Output the (x, y) coordinate of the center of the cell containing the given text.  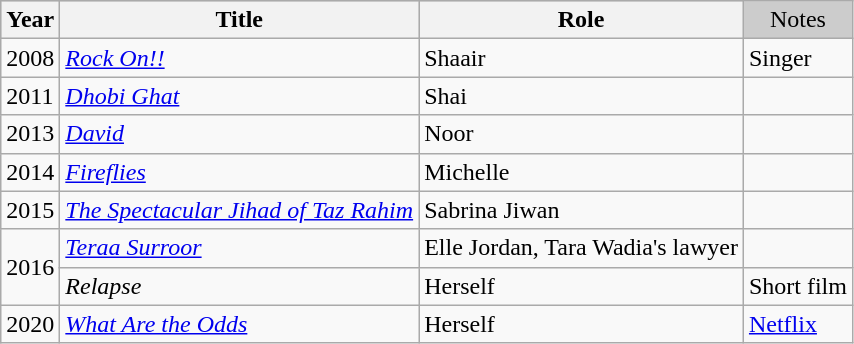
Elle Jordan, Tara Wadia's lawyer (582, 248)
2008 (30, 58)
2015 (30, 210)
Noor (582, 134)
Rock On!! (240, 58)
The Spectacular Jihad of Taz Rahim (240, 210)
Teraa Surroor (240, 248)
Sabrina Jiwan (582, 210)
2020 (30, 324)
2014 (30, 172)
Netflix (798, 324)
Fireflies (240, 172)
Dhobi Ghat (240, 96)
Michelle (582, 172)
Relapse (240, 286)
David (240, 134)
2016 (30, 267)
What Are the Odds (240, 324)
Singer (798, 58)
Shai (582, 96)
2011 (30, 96)
Role (582, 20)
Title (240, 20)
Notes (798, 20)
Shaair (582, 58)
Year (30, 20)
2013 (30, 134)
Short film (798, 286)
